Detect which cell encompasses the target text, then output its [X, Y] center coordinate. 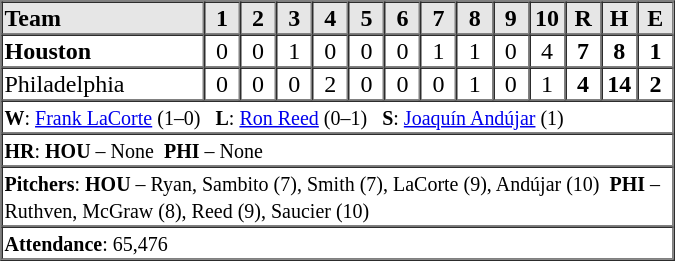
Pitchers: HOU – Ryan, Sambito (7), Smith (7), LaCorte (9), Andújar (10) PHI – Ruthven, McGraw (8), Reed (9), Saucier (10) [338, 196]
Houston [103, 50]
E [655, 18]
14 [619, 84]
9 [511, 18]
HR: HOU – None PHI – None [338, 150]
Team [103, 18]
3 [294, 18]
Philadelphia [103, 84]
6 [402, 18]
R [583, 18]
10 [547, 18]
H [619, 18]
5 [366, 18]
Attendance: 65,476 [338, 242]
W: Frank LaCorte (1–0) L: Ron Reed (0–1) S: Joaquín Andújar (1) [338, 116]
